Capture the cell that displays the provided text and extract its (x, y) central coordinate. 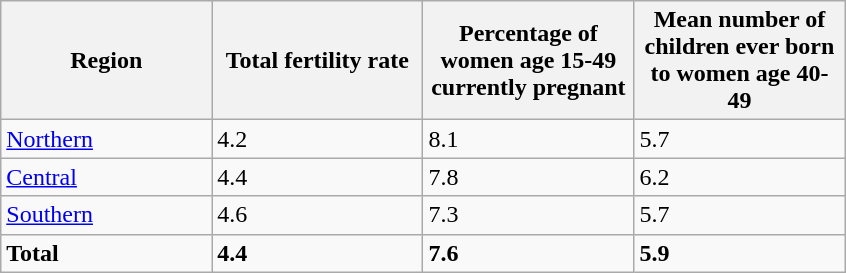
Total (106, 253)
Southern (106, 215)
4.2 (318, 139)
Region (106, 60)
7.8 (528, 177)
7.6 (528, 253)
5.9 (740, 253)
Percentage of women age 15-49 currently pregnant (528, 60)
Total fertility rate (318, 60)
7.3 (528, 215)
Northern (106, 139)
Mean number of children ever born to women age 40-49 (740, 60)
4.6 (318, 215)
Central (106, 177)
6.2 (740, 177)
8.1 (528, 139)
